For the text-containing cell, return its midpoint in (x, y) coordinate format. 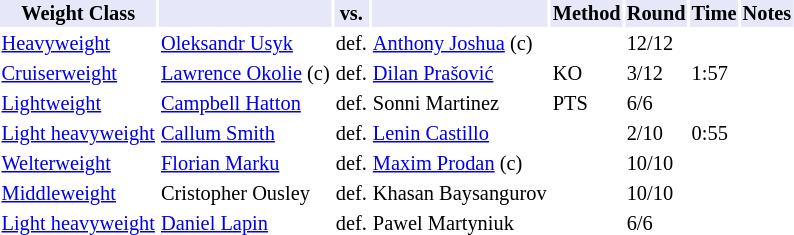
12/12 (656, 44)
Welterweight (78, 164)
Lightweight (78, 104)
Florian Marku (245, 164)
Round (656, 14)
Khasan Baysangurov (460, 194)
Lenin Castillo (460, 134)
Time (714, 14)
Cristopher Ousley (245, 194)
vs. (351, 14)
0:55 (714, 134)
Maxim Prodan (c) (460, 164)
Method (586, 14)
6/6 (656, 104)
Cruiserweight (78, 74)
Anthony Joshua (c) (460, 44)
PTS (586, 104)
Sonni Martinez (460, 104)
Lawrence Okolie (c) (245, 74)
Middleweight (78, 194)
Weight Class (78, 14)
Heavyweight (78, 44)
1:57 (714, 74)
Light heavyweight (78, 134)
2/10 (656, 134)
Dilan Prašović (460, 74)
Callum Smith (245, 134)
KO (586, 74)
Notes (767, 14)
Oleksandr Usyk (245, 44)
3/12 (656, 74)
Campbell Hatton (245, 104)
